Output the [X, Y] coordinate of the center of the cell containing the given text.  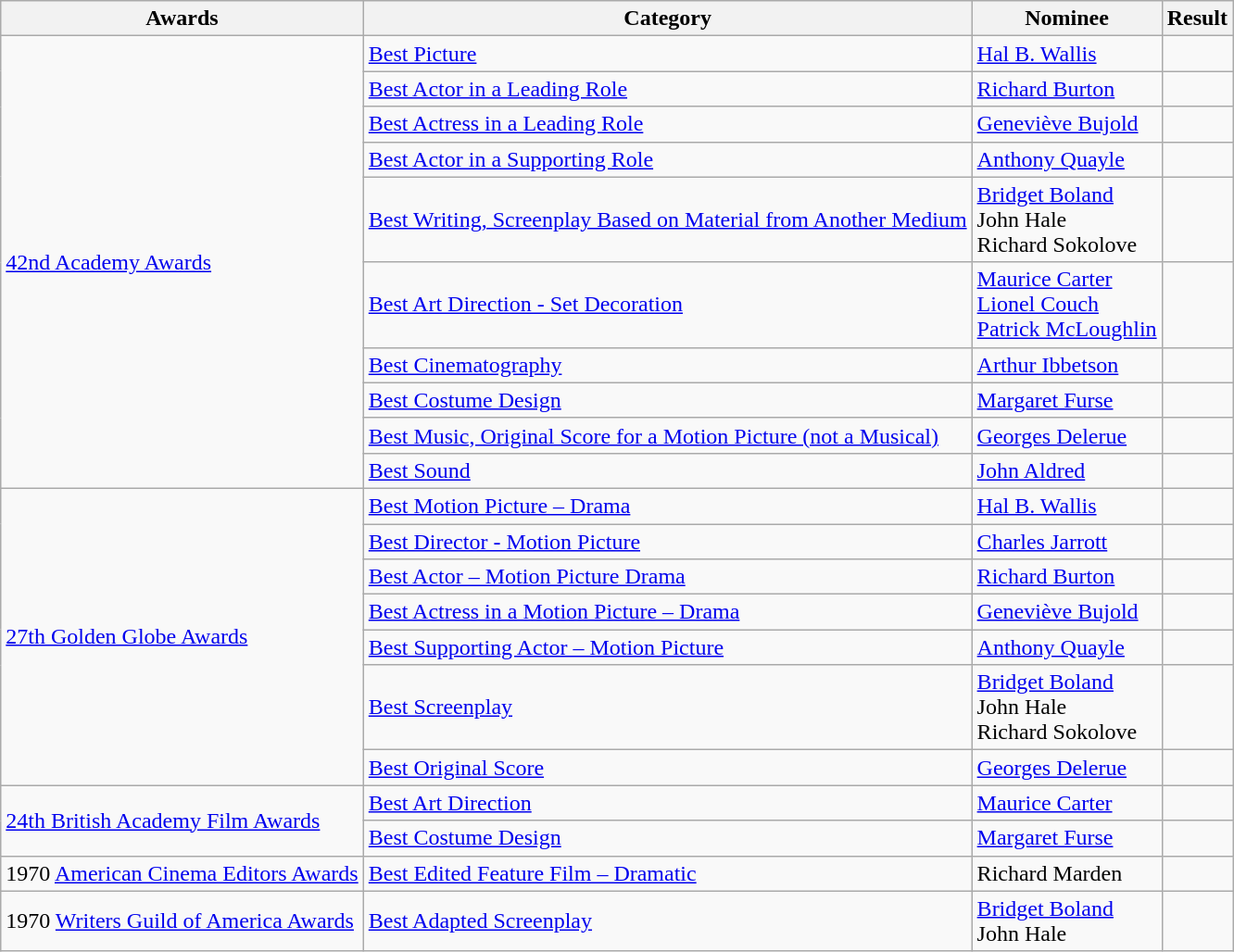
Best Actor – Motion Picture Drama [667, 577]
Bridget BolandJohn Hale [1067, 921]
Richard Marden [1067, 873]
24th British Academy Film Awards [182, 820]
Category [667, 19]
Best Original Score [667, 768]
Best Actress in a Motion Picture – Drama [667, 612]
42nd Academy Awards [182, 263]
Nominee [1067, 19]
Best Actress in a Leading Role [667, 124]
Best Adapted Screenplay [667, 921]
Charles Jarrott [1067, 542]
Best Picture [667, 54]
Arthur Ibbetson [1067, 365]
Maurice Carter [1067, 803]
1970 American Cinema Editors Awards [182, 873]
Best Art Direction [667, 803]
Best Cinematography [667, 365]
1970 Writers Guild of America Awards [182, 921]
Best Music, Original Score for a Motion Picture (not a Musical) [667, 435]
Best Actor in a Supporting Role [667, 159]
Result [1197, 19]
Best Supporting Actor – Motion Picture [667, 647]
Best Screenplay [667, 708]
Best Actor in a Leading Role [667, 89]
Best Sound [667, 470]
Best Director - Motion Picture [667, 542]
Best Writing, Screenplay Based on Material from Another Medium [667, 219]
Maurice CarterLionel CouchPatrick McLoughlin [1067, 305]
John Aldred [1067, 470]
27th Golden Globe Awards [182, 636]
Best Art Direction - Set Decoration [667, 305]
Best Edited Feature Film – Dramatic [667, 873]
Awards [182, 19]
Best Motion Picture – Drama [667, 506]
